Capture the cell that displays the provided text and extract its [x, y] central coordinate. 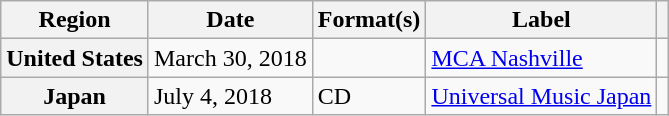
Format(s) [369, 20]
Japan [75, 96]
Universal Music Japan [542, 96]
Label [542, 20]
March 30, 2018 [230, 58]
CD [369, 96]
United States [75, 58]
Date [230, 20]
July 4, 2018 [230, 96]
MCA Nashville [542, 58]
Region [75, 20]
